Extract the [X, Y] coordinate from the center of the cell holding the provided text.  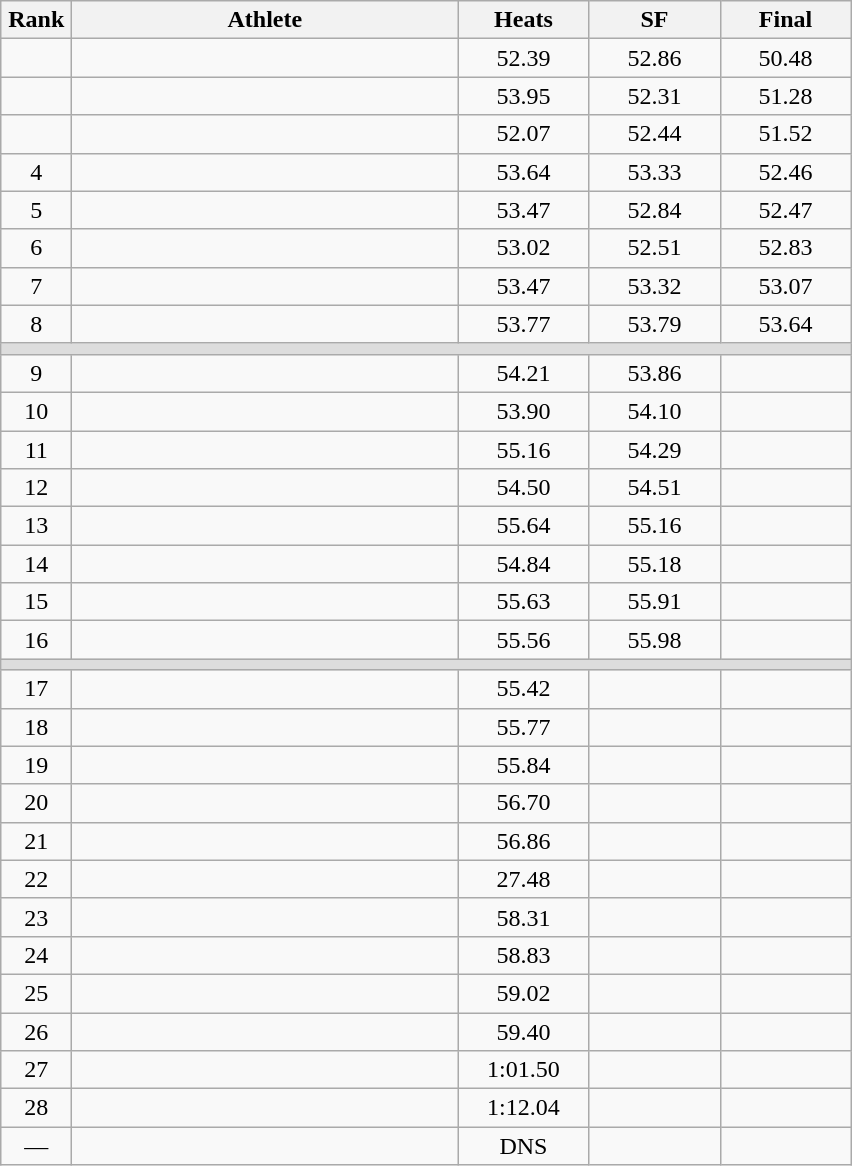
SF [654, 20]
51.52 [786, 134]
58.83 [524, 955]
53.79 [654, 324]
DNS [524, 1146]
15 [36, 602]
56.86 [524, 841]
12 [36, 488]
25 [36, 993]
59.40 [524, 1031]
18 [36, 727]
24 [36, 955]
52.39 [524, 58]
53.90 [524, 411]
4 [36, 172]
52.47 [786, 210]
13 [36, 526]
Heats [524, 20]
56.70 [524, 803]
52.83 [786, 248]
53.77 [524, 324]
58.31 [524, 917]
7 [36, 286]
Rank [36, 20]
6 [36, 248]
53.95 [524, 96]
55.98 [654, 640]
Final [786, 20]
55.18 [654, 564]
22 [36, 879]
55.63 [524, 602]
28 [36, 1108]
10 [36, 411]
27 [36, 1070]
5 [36, 210]
52.86 [654, 58]
55.91 [654, 602]
52.84 [654, 210]
53.07 [786, 286]
14 [36, 564]
55.84 [524, 765]
52.07 [524, 134]
54.10 [654, 411]
— [36, 1146]
55.77 [524, 727]
21 [36, 841]
20 [36, 803]
51.28 [786, 96]
52.51 [654, 248]
55.42 [524, 689]
16 [36, 640]
53.32 [654, 286]
19 [36, 765]
52.31 [654, 96]
52.46 [786, 172]
55.56 [524, 640]
50.48 [786, 58]
Athlete [265, 20]
9 [36, 373]
54.51 [654, 488]
54.29 [654, 449]
52.44 [654, 134]
23 [36, 917]
8 [36, 324]
1:01.50 [524, 1070]
53.86 [654, 373]
26 [36, 1031]
53.33 [654, 172]
54.21 [524, 373]
54.50 [524, 488]
17 [36, 689]
27.48 [524, 879]
55.64 [524, 526]
53.02 [524, 248]
11 [36, 449]
54.84 [524, 564]
1:12.04 [524, 1108]
59.02 [524, 993]
